For the text-containing cell, return its midpoint in [X, Y] coordinate format. 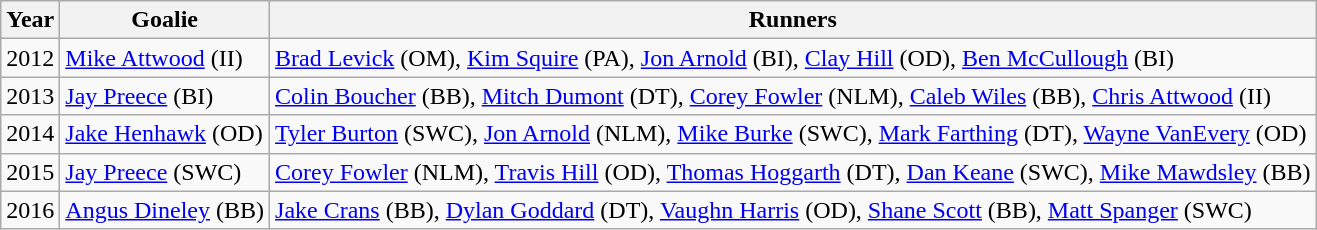
2014 [30, 134]
2015 [30, 172]
Tyler Burton (SWC), Jon Arnold (NLM), Mike Burke (SWC), Mark Farthing (DT), Wayne VanEvery (OD) [794, 134]
Goalie [165, 20]
2013 [30, 96]
Runners [794, 20]
Angus Dineley (BB) [165, 210]
Colin Boucher (BB), Mitch Dumont (DT), Corey Fowler (NLM), Caleb Wiles (BB), Chris Attwood (II) [794, 96]
Jake Crans (BB), Dylan Goddard (DT), Vaughn Harris (OD), Shane Scott (BB), Matt Spanger (SWC) [794, 210]
Brad Levick (OM), Kim Squire (PA), Jon Arnold (BI), Clay Hill (OD), Ben McCullough (BI) [794, 58]
2016 [30, 210]
Mike Attwood (II) [165, 58]
2012 [30, 58]
Jay Preece (BI) [165, 96]
Jay Preece (SWC) [165, 172]
Year [30, 20]
Corey Fowler (NLM), Travis Hill (OD), Thomas Hoggarth (DT), Dan Keane (SWC), Mike Mawdsley (BB) [794, 172]
Jake Henhawk (OD) [165, 134]
